Detect which cell encompasses the target text, then output its [x, y] center coordinate. 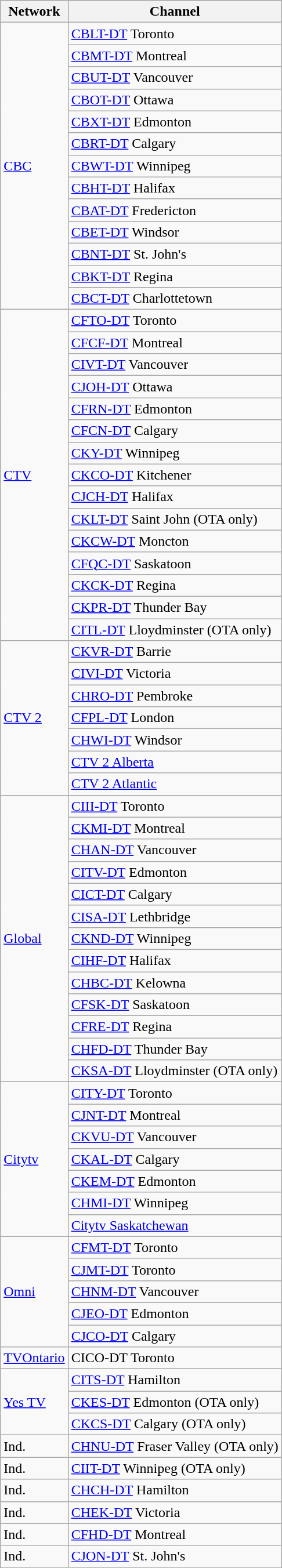
CIII-DT Toronto [175, 806]
CKY-DT Winnipeg [175, 453]
CFRN-DT Edmonton [175, 409]
CHEK-DT Victoria [175, 1512]
CHNU-DT Fraser Valley (OTA only) [175, 1446]
CKLT-DT Saint John (OTA only) [175, 519]
CIVT-DT Vancouver [175, 365]
CBAT-DT Fredericton [175, 210]
CKSA-DT Lloydminster (OTA only) [175, 1071]
CBC [34, 166]
CFTO-DT Toronto [175, 321]
CBUT-DT Vancouver [175, 78]
CKCO-DT Kitchener [175, 475]
CBOT-DT Ottawa [175, 100]
CITS-DT Hamilton [175, 1380]
CJEO-DT Edmonton [175, 1313]
TVOntario [34, 1358]
Channel [175, 12]
Global [34, 938]
CTV 2 [34, 718]
CJCO-DT Calgary [175, 1335]
CJMT-DT Toronto [175, 1269]
CKCW-DT Moncton [175, 541]
CBXT-DT Edmonton [175, 122]
CJON-DT St. John's [175, 1556]
CJOH-DT Ottawa [175, 387]
CBNT-DT St. John's [175, 254]
CBMT-DT Montreal [175, 56]
CHRO-DT Pembroke [175, 696]
CBWT-DT Winnipeg [175, 166]
Omni [34, 1291]
CFSK-DT Saskatoon [175, 1005]
CKCS-DT Calgary (OTA only) [175, 1424]
CTV 2 Alberta [175, 762]
CKEM-DT Edmonton [175, 1181]
CBKT-DT Regina [175, 277]
CHFD-DT Thunder Bay [175, 1049]
CHNM-DT Vancouver [175, 1291]
CISA-DT Lethbridge [175, 916]
CBHT-DT Halifax [175, 188]
Citytv Saskatchewan [175, 1225]
CFCN-DT Calgary [175, 431]
CITV-DT Edmonton [175, 872]
CTV 2 Atlantic [175, 784]
CKVU-DT Vancouver [175, 1137]
CFCF-DT Montreal [175, 343]
CKES-DT Edmonton (OTA only) [175, 1402]
CKMI-DT Montreal [175, 828]
CKAL-DT Calgary [175, 1159]
CIIT-DT Winnipeg (OTA only) [175, 1468]
CJNT-DT Montreal [175, 1115]
CFQC-DT Saskatoon [175, 563]
CBCT-DT Charlottetown [175, 299]
CITL-DT Lloydminster (OTA only) [175, 629]
CKPR-DT Thunder Bay [175, 607]
CFMT-DT Toronto [175, 1247]
CKND-DT Winnipeg [175, 938]
Citytv [34, 1159]
CHAN-DT Vancouver [175, 850]
CFPL-DT London [175, 718]
CBLT-DT Toronto [175, 34]
Network [34, 12]
CKVR-DT Barrie [175, 652]
Yes TV [34, 1402]
CHCH-DT Hamilton [175, 1490]
CKCK-DT Regina [175, 585]
CTV [34, 476]
CICO-DT Toronto [175, 1358]
CFHD-DT Montreal [175, 1534]
CICT-DT Calgary [175, 894]
CFRE-DT Regina [175, 1027]
CHBC-DT Kelowna [175, 983]
CHWI-DT Windsor [175, 740]
CHMI-DT Winnipeg [175, 1203]
CBET-DT Windsor [175, 232]
CITY-DT Toronto [175, 1093]
CBRT-DT Calgary [175, 144]
CJCH-DT Halifax [175, 497]
CIHF-DT Halifax [175, 960]
CIVI-DT Victoria [175, 674]
